Return (X, Y) of the center of cell containing provided text 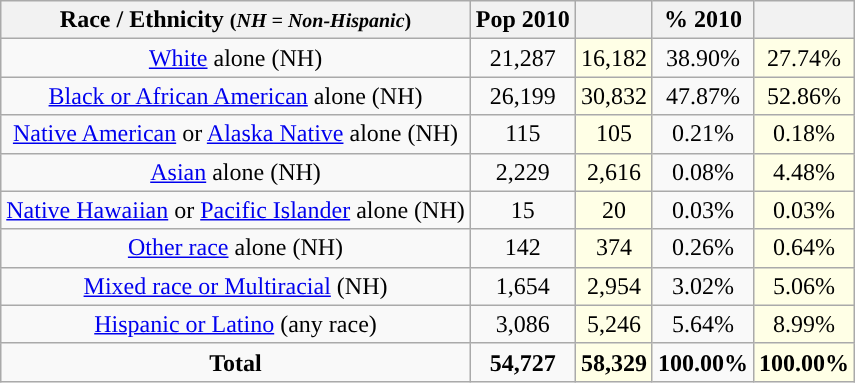
27.74% (804, 58)
Asian alone (NH) (236, 172)
% 2010 (702, 20)
0.18% (804, 134)
2,229 (522, 172)
Black or African American alone (NH) (236, 96)
47.87% (702, 96)
15 (522, 210)
38.90% (702, 58)
115 (522, 134)
5.64% (702, 324)
0.64% (804, 248)
26,199 (522, 96)
Native Hawaiian or Pacific Islander alone (NH) (236, 210)
1,654 (522, 286)
21,287 (522, 58)
5,246 (614, 324)
2,954 (614, 286)
105 (614, 134)
Native American or Alaska Native alone (NH) (236, 134)
White alone (NH) (236, 58)
3,086 (522, 324)
16,182 (614, 58)
3.02% (702, 286)
4.48% (804, 172)
Other race alone (NH) (236, 248)
Total (236, 362)
0.21% (702, 134)
142 (522, 248)
2,616 (614, 172)
54,727 (522, 362)
52.86% (804, 96)
Mixed race or Multiracial (NH) (236, 286)
0.26% (702, 248)
5.06% (804, 286)
Hispanic or Latino (any race) (236, 324)
Race / Ethnicity (NH = Non-Hispanic) (236, 20)
Pop 2010 (522, 20)
0.08% (702, 172)
20 (614, 210)
374 (614, 248)
58,329 (614, 362)
8.99% (804, 324)
30,832 (614, 96)
